From the cell containing the given text, extract its center point as (X, Y) coordinate. 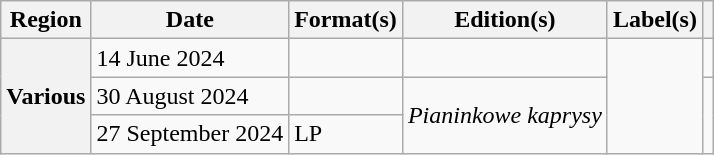
14 June 2024 (190, 58)
Date (190, 20)
LP (346, 134)
Edition(s) (504, 20)
Region (46, 20)
Label(s) (654, 20)
30 August 2024 (190, 96)
Format(s) (346, 20)
Various (46, 96)
27 September 2024 (190, 134)
Pianinkowe kaprysy (504, 115)
